Output the (x, y) coordinate of the center of the cell containing the given text.  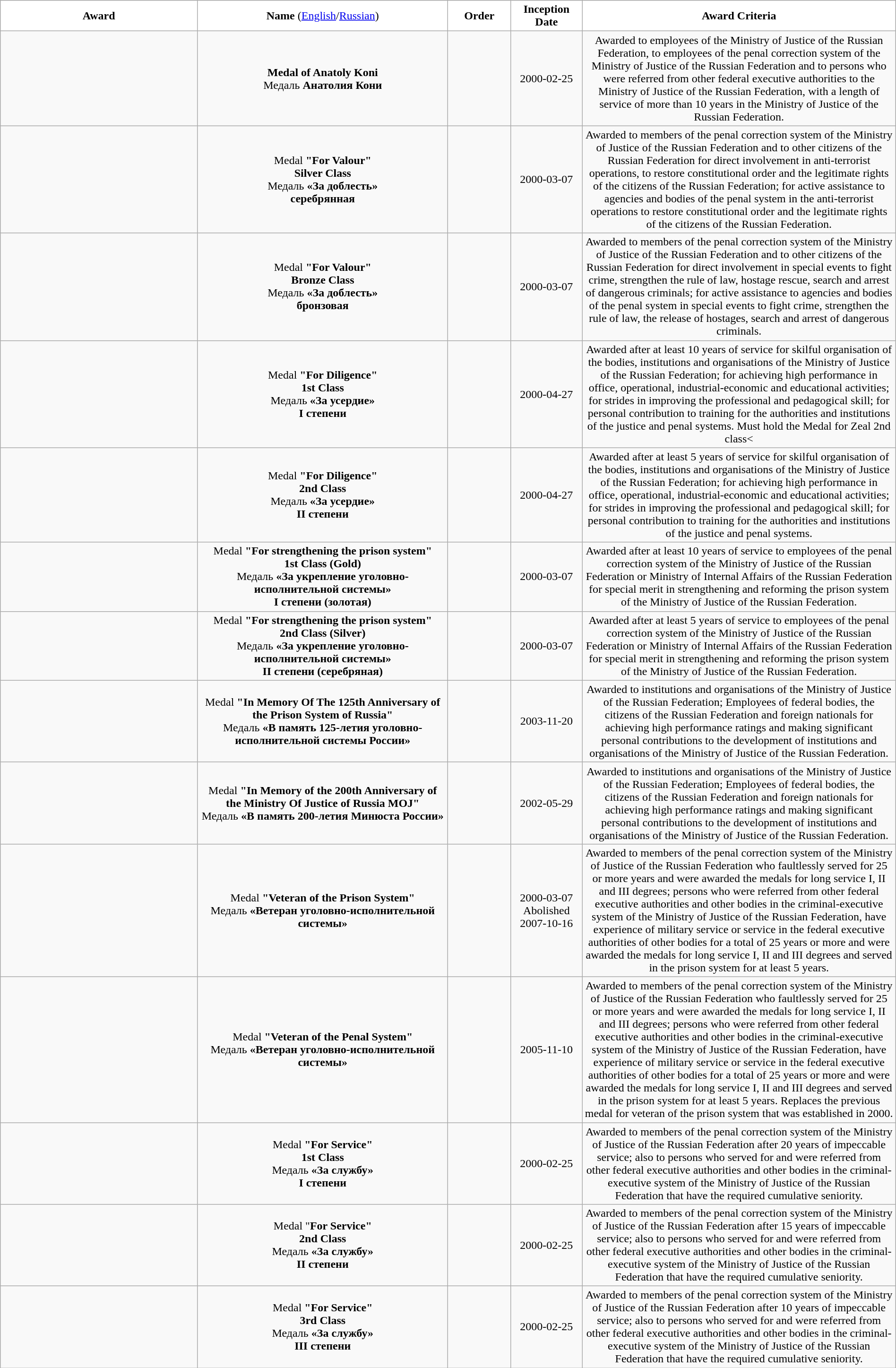
Name (English/Russian) (323, 16)
Medal "For Diligence"2nd ClassМедаль «За усердие»II степени (323, 495)
2002-05-29 (547, 803)
Medal "In Memory of the 200th Anniversary of the Ministry Of Justice of Russia MOJ"Медаль «В память 200-летия Минюста России» (323, 803)
Medal "For Valour"Silver ClassМедаль «За доблесть»серебрянная (323, 180)
2000-03-07Abolished2007-10-16 (547, 910)
Medal of Anatoly KoniМедаль Анатолия Кони (323, 78)
Medal "For Service"3rd ClassМедаль «За службу»III степени (323, 1327)
Medal "In Memory Of The 125th Anniversary of the Prison System of Russia"Медаль «В память 125-летия уголовно-исполнительной системы России» (323, 721)
2005-11-10 (547, 1049)
Award Criteria (739, 16)
2003-11-20 (547, 721)
Medal "For Service"1st ClassМедаль «За службу»I степени (323, 1163)
Medal "Veteran of the Penal System"Медаль «Ветеран уголовно-исполнительной системы» (323, 1049)
Award (99, 16)
Medal "For Valour"Bronze ClassМедаль «За доблесть»бронзовая (323, 286)
Medal "Veteran of the Prison System"Медаль «Ветеран уголовно-исполнительной системы» (323, 910)
Medal "For Service"2nd ClassМедаль «За службу»II степени (323, 1245)
Medal "For Diligence"1st ClassМедаль «За усердие»I степени (323, 394)
Inception Date (547, 16)
Medal "For strengthening the prison system"1st Class (Gold)Медаль «За укрепление уголовно-исполнительной системы»I степени (золотая) (323, 577)
Medal "For strengthening the prison system"2nd Class (Silver)Медаль «За укрепление уголовно-исполнительной системы»II степени (серебряная) (323, 646)
Order (479, 16)
